Locate the cell with the specified text and output its [X, Y] center coordinate. 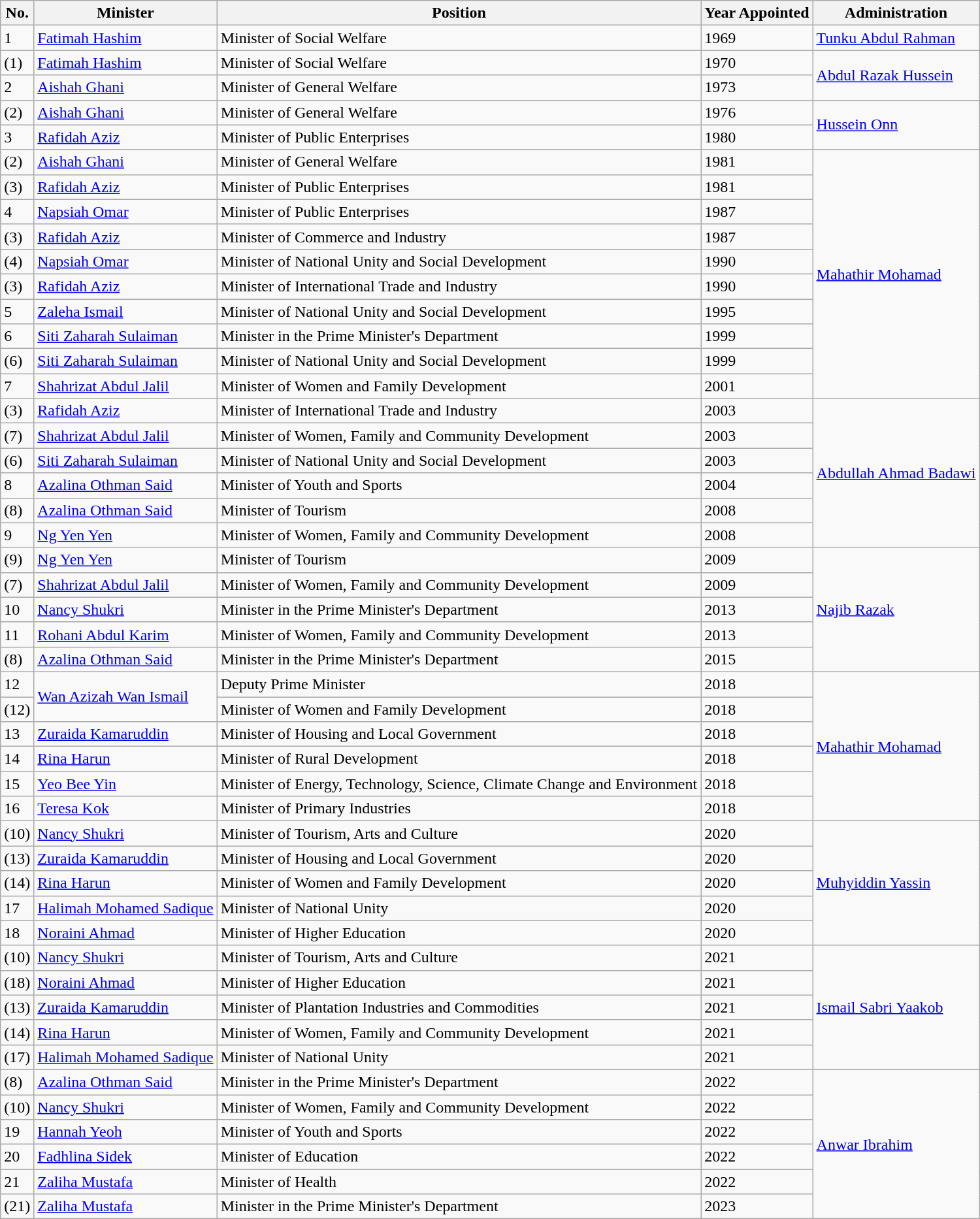
10 [17, 609]
9 [17, 535]
19 [17, 1132]
Minister of Energy, Technology, Science, Climate Change and Environment [459, 784]
(18) [17, 983]
1995 [757, 312]
No. [17, 13]
(4) [17, 261]
1970 [757, 63]
13 [17, 734]
Zaleha Ismail [125, 312]
(9) [17, 560]
5 [17, 312]
Minister of Primary Industries [459, 809]
Najib Razak [896, 609]
Position [459, 13]
Rohani Abdul Karim [125, 634]
1973 [757, 88]
15 [17, 784]
Minister [125, 13]
(17) [17, 1057]
4 [17, 212]
18 [17, 933]
Abdul Razak Hussein [896, 75]
Year Appointed [757, 13]
12 [17, 684]
14 [17, 759]
Deputy Prime Minister [459, 684]
Abdullah Ahmad Badawi [896, 473]
11 [17, 634]
Anwar Ibrahim [896, 1144]
Yeo Bee Yin [125, 784]
1 [17, 38]
6 [17, 336]
17 [17, 908]
1980 [757, 137]
(1) [17, 63]
7 [17, 386]
Minister of Education [459, 1157]
2023 [757, 1207]
Minister of Rural Development [459, 759]
Ismail Sabri Yaakob [896, 1007]
2 [17, 88]
(12) [17, 709]
2001 [757, 386]
8 [17, 485]
Muhyiddin Yassin [896, 883]
1976 [757, 112]
20 [17, 1157]
Hussein Onn [896, 125]
Teresa Kok [125, 809]
Tunku Abdul Rahman [896, 38]
Minister of Commerce and Industry [459, 236]
2015 [757, 659]
1969 [757, 38]
16 [17, 809]
Wan Azizah Wan Ismail [125, 696]
3 [17, 137]
2004 [757, 485]
Minister of Health [459, 1182]
Hannah Yeoh [125, 1132]
Administration [896, 13]
Fadhlina Sidek [125, 1157]
Minister of Plantation Industries and Commodities [459, 1007]
(21) [17, 1207]
21 [17, 1182]
